Search for the cell housing the specified text and yield its [x, y] center coordinate. 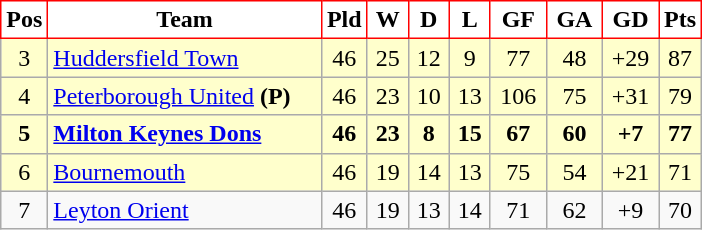
106 [518, 96]
3 [24, 58]
7 [24, 210]
+29 [630, 58]
10 [428, 96]
+21 [630, 172]
Huddersfield Town [185, 58]
Peterborough United (P) [185, 96]
5 [24, 134]
8 [428, 134]
+9 [630, 210]
87 [680, 58]
L [470, 20]
9 [470, 58]
Bournemouth [185, 172]
60 [574, 134]
15 [470, 134]
+7 [630, 134]
Pts [680, 20]
GD [630, 20]
Pos [24, 20]
+31 [630, 96]
54 [574, 172]
62 [574, 210]
Pld [344, 20]
48 [574, 58]
79 [680, 96]
70 [680, 210]
D [428, 20]
4 [24, 96]
W [388, 20]
Leyton Orient [185, 210]
GA [574, 20]
67 [518, 134]
Team [185, 20]
12 [428, 58]
25 [388, 58]
Milton Keynes Dons [185, 134]
6 [24, 172]
GF [518, 20]
